Extract the (x, y) coordinate from the center of the cell holding the provided text.  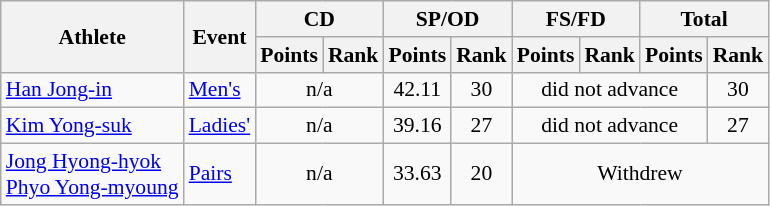
FS/FD (576, 19)
33.63 (417, 174)
Athlete (92, 36)
42.11 (417, 90)
Withdrew (640, 174)
Ladies' (220, 126)
39.16 (417, 126)
Total (704, 19)
Men's (220, 90)
Pairs (220, 174)
Han Jong-in (92, 90)
Jong Hyong-hyok Phyo Yong-myoung (92, 174)
SP/OD (447, 19)
CD (319, 19)
Kim Yong-suk (92, 126)
20 (482, 174)
Event (220, 36)
